Determine the (X, Y) coordinate at the center of the cell enclosing the given text.  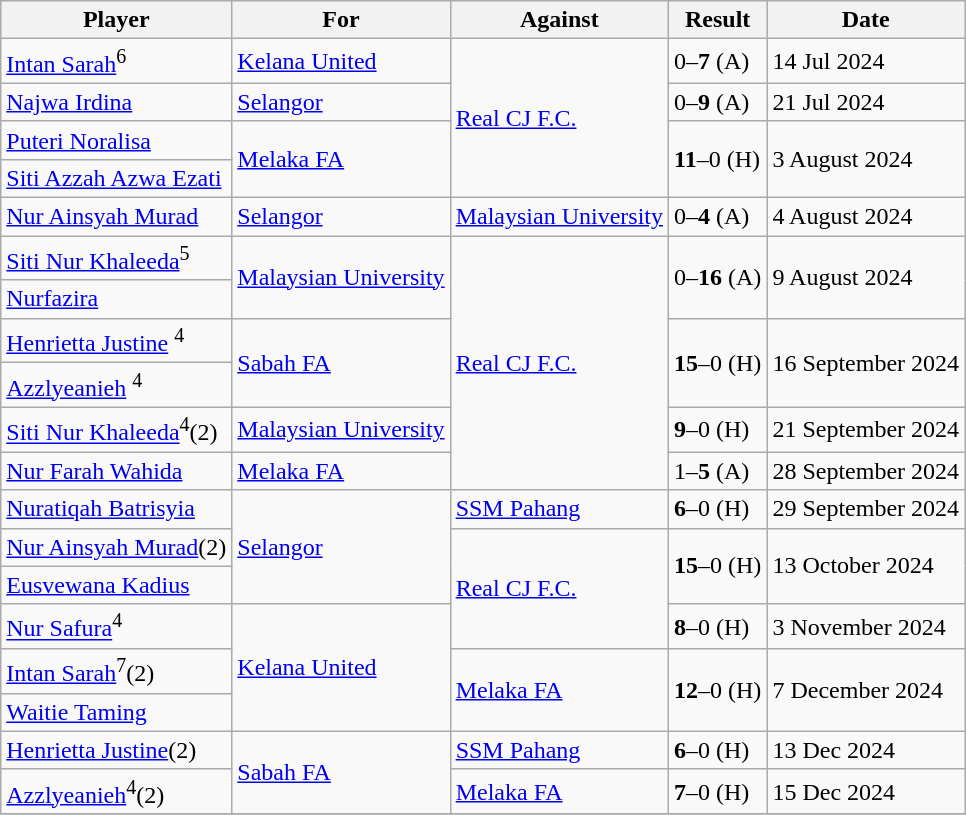
9 August 2024 (866, 278)
14 Jul 2024 (866, 62)
1–5 (A) (718, 471)
Date (866, 20)
7–0 (H) (718, 792)
13 Dec 2024 (866, 750)
0–4 (A) (718, 217)
Nurfazira (116, 299)
Player (116, 20)
21 Jul 2024 (866, 102)
Nur Ainsyah Murad (116, 217)
Intan Sarah7(2) (116, 672)
13 October 2024 (866, 566)
Against (559, 20)
Waitie Taming (116, 712)
7 December 2024 (866, 690)
Intan Sarah6 (116, 62)
Nur Safura4 (116, 626)
Siti Azzah Azwa Ezati (116, 178)
Nur Farah Wahida (116, 471)
Siti Nur Khaleeda5 (116, 258)
15 Dec 2024 (866, 792)
0–9 (A) (718, 102)
8–0 (H) (718, 626)
Nur Ainsyah Murad(2) (116, 547)
4 August 2024 (866, 217)
11–0 (H) (718, 159)
Eusvewana Kadius (116, 585)
29 September 2024 (866, 509)
Result (718, 20)
Siti Nur Khaleeda4(2) (116, 430)
16 September 2024 (866, 362)
Henrietta Justine(2) (116, 750)
0–7 (A) (718, 62)
Nuratiqah Batrisyia (116, 509)
Puteri Noralisa (116, 140)
Henrietta Justine 4 (116, 340)
21 September 2024 (866, 430)
0–16 (A) (718, 278)
Azzlyeanieh 4 (116, 386)
28 September 2024 (866, 471)
9–0 (H) (718, 430)
Azzlyeanieh4(2) (116, 792)
For (341, 20)
Najwa Irdina (116, 102)
12–0 (H) (718, 690)
3 November 2024 (866, 626)
3 August 2024 (866, 159)
